Detect which cell encompasses the target text, then output its [x, y] center coordinate. 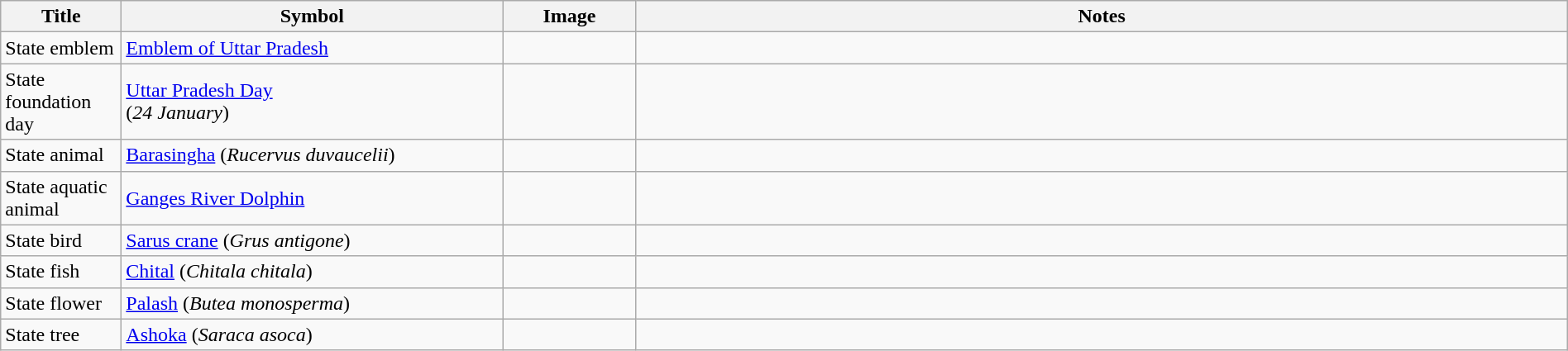
State fish [61, 272]
State aquatic animal [61, 198]
State emblem [61, 48]
Palash (Butea monosperma) [313, 303]
Chital (Chitala chitala) [313, 272]
Title [61, 17]
Ashoka (Saraca asoca) [313, 334]
Emblem of Uttar Pradesh [313, 48]
Uttar Pradesh Day (24 January) [313, 102]
Notes [1102, 17]
State animal [61, 155]
State foundation day [61, 102]
Image [569, 17]
State tree [61, 334]
State bird [61, 240]
Symbol [313, 17]
Sarus crane (Grus antigone) [313, 240]
Barasingha (Rucervus duvaucelii) [313, 155]
Ganges River Dolphin [313, 198]
State flower [61, 303]
